Return [x, y] of the center of cell containing provided text 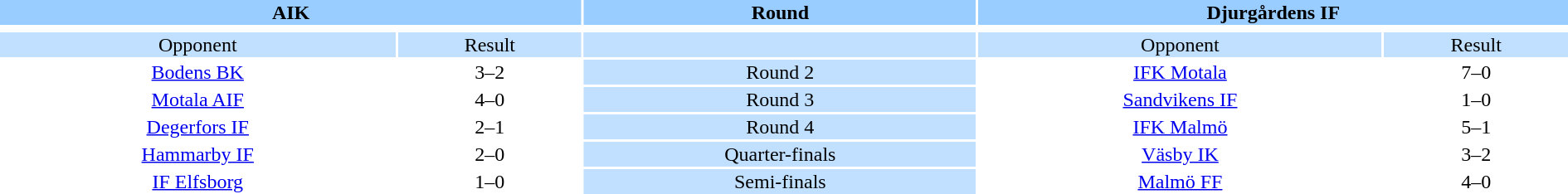
AIK [290, 12]
Quarter-finals [780, 154]
Sandvikens IF [1181, 99]
Semi-finals [780, 182]
Degerfors IF [197, 127]
7–0 [1476, 72]
Round 4 [780, 127]
IFK Motala [1181, 72]
Malmö FF [1181, 182]
IF Elfsborg [197, 182]
2–0 [489, 154]
Round 2 [780, 72]
Round [780, 12]
Hammarby IF [197, 154]
5–1 [1476, 127]
Väsby IK [1181, 154]
2–1 [489, 127]
IFK Malmö [1181, 127]
Round 3 [780, 99]
Motala AIF [197, 99]
Bodens BK [197, 72]
Djurgårdens IF [1273, 12]
